Extract the [X, Y] coordinate from the center of the cell holding the provided text.  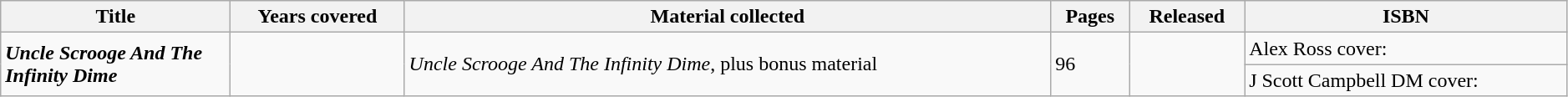
J Scott Campbell DM cover: [1407, 80]
96 [1090, 64]
ISBN [1407, 17]
Uncle Scrooge And The Infinity Dime [115, 64]
Released [1187, 17]
Uncle Scrooge And The Infinity Dime, plus bonus material [728, 64]
Years covered [317, 17]
Title [115, 17]
Alex Ross cover: [1407, 48]
Material collected [728, 17]
Pages [1090, 17]
